Scan for the cell matching the given text and deliver its (x, y) coordinate at center. 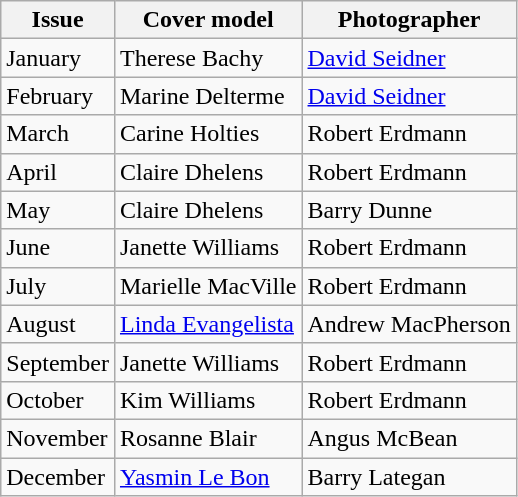
March (58, 134)
Therese Bachy (208, 58)
July (58, 286)
June (58, 248)
Yasmin Le Bon (208, 477)
April (58, 172)
Marine Delterme (208, 96)
Carine Holties (208, 134)
Issue (58, 20)
Barry Dunne (409, 210)
Cover model (208, 20)
October (58, 400)
Linda Evangelista (208, 324)
Photographer (409, 20)
November (58, 438)
May (58, 210)
August (58, 324)
Marielle MacVille (208, 286)
December (58, 477)
January (58, 58)
Kim Williams (208, 400)
September (58, 362)
February (58, 96)
Andrew MacPherson (409, 324)
Angus McBean (409, 438)
Barry Lategan (409, 477)
Rosanne Blair (208, 438)
